Capture the cell that displays the provided text and extract its [x, y] central coordinate. 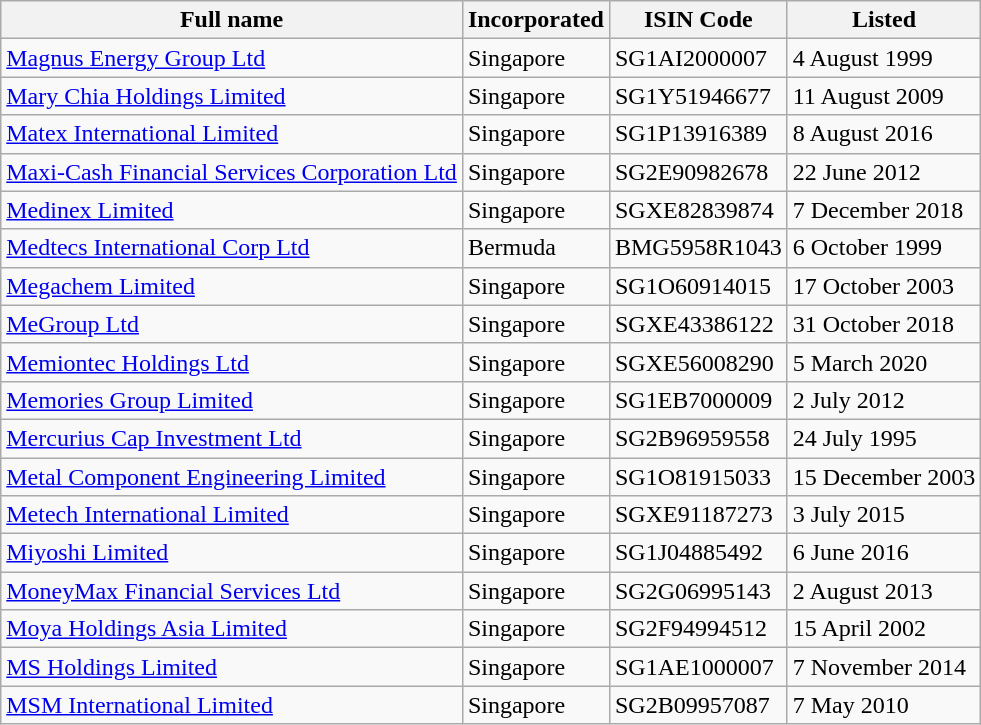
SG2B09957087 [698, 705]
SGXE91187273 [698, 515]
MeGroup Ltd [232, 324]
Maxi-Cash Financial Services Corporation Ltd [232, 172]
15 December 2003 [884, 477]
SGXE43386122 [698, 324]
24 July 1995 [884, 438]
SGXE56008290 [698, 362]
5 March 2020 [884, 362]
6 June 2016 [884, 553]
Metech International Limited [232, 515]
SG2F94994512 [698, 629]
SG1AI2000007 [698, 58]
Incorporated [536, 20]
3 July 2015 [884, 515]
ISIN Code [698, 20]
8 August 2016 [884, 134]
SG1AE1000007 [698, 667]
SG2B96959558 [698, 438]
Metal Component Engineering Limited [232, 477]
6 October 1999 [884, 248]
SG1O60914015 [698, 286]
BMG5958R1043 [698, 248]
17 October 2003 [884, 286]
2 August 2013 [884, 591]
2 July 2012 [884, 400]
7 May 2010 [884, 705]
31 October 2018 [884, 324]
Medtecs International Corp Ltd [232, 248]
7 December 2018 [884, 210]
Mercurius Cap Investment Ltd [232, 438]
Moya Holdings Asia Limited [232, 629]
Memiontec Holdings Ltd [232, 362]
Full name [232, 20]
MoneyMax Financial Services Ltd [232, 591]
Bermuda [536, 248]
Magnus Energy Group Ltd [232, 58]
SG1O81915033 [698, 477]
Matex International Limited [232, 134]
15 April 2002 [884, 629]
SG1Y51946677 [698, 96]
11 August 2009 [884, 96]
MS Holdings Limited [232, 667]
SG1EB7000009 [698, 400]
SG1P13916389 [698, 134]
SGXE82839874 [698, 210]
MSM International Limited [232, 705]
Memories Group Limited [232, 400]
7 November 2014 [884, 667]
Megachem Limited [232, 286]
Medinex Limited [232, 210]
4 August 1999 [884, 58]
Mary Chia Holdings Limited [232, 96]
Miyoshi Limited [232, 553]
Listed [884, 20]
22 June 2012 [884, 172]
SG2G06995143 [698, 591]
SG2E90982678 [698, 172]
SG1J04885492 [698, 553]
